Find where the given text appears and provide that cell's center as (x, y) coordinate. 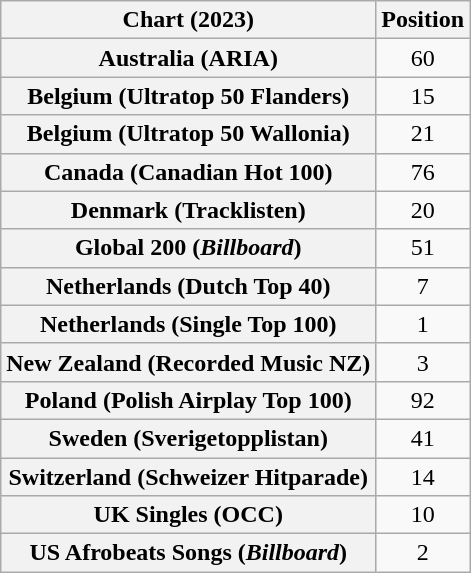
92 (423, 400)
7 (423, 286)
10 (423, 515)
Belgium (Ultratop 50 Flanders) (188, 96)
Belgium (Ultratop 50 Wallonia) (188, 134)
51 (423, 248)
76 (423, 172)
Global 200 (Billboard) (188, 248)
UK Singles (OCC) (188, 515)
Denmark (Tracklisten) (188, 210)
Switzerland (Schweizer Hitparade) (188, 477)
New Zealand (Recorded Music NZ) (188, 362)
Netherlands (Single Top 100) (188, 324)
Sweden (Sverigetopplistan) (188, 438)
Chart (2023) (188, 20)
US Afrobeats Songs (Billboard) (188, 553)
15 (423, 96)
14 (423, 477)
Position (423, 20)
41 (423, 438)
Poland (Polish Airplay Top 100) (188, 400)
20 (423, 210)
Australia (ARIA) (188, 58)
2 (423, 553)
1 (423, 324)
60 (423, 58)
3 (423, 362)
Canada (Canadian Hot 100) (188, 172)
21 (423, 134)
Netherlands (Dutch Top 40) (188, 286)
